Extract the [x, y] coordinate from the center of the cell holding the provided text.  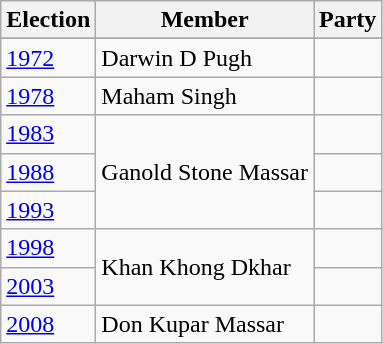
1993 [48, 210]
Don Kupar Massar [205, 324]
1972 [48, 58]
1983 [48, 134]
Khan Khong Dkhar [205, 267]
Maham Singh [205, 96]
Party [348, 20]
Member [205, 20]
2003 [48, 286]
1978 [48, 96]
Darwin D Pugh [205, 58]
Election [48, 20]
1998 [48, 248]
1988 [48, 172]
2008 [48, 324]
Ganold Stone Massar [205, 172]
